Pinpoint the cell where the given text exists, returning its [x, y] midpoint coordinate. 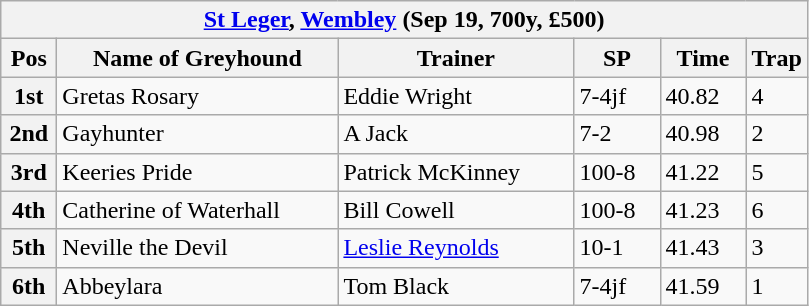
Leslie Reynolds [456, 248]
1 [776, 286]
Bill Cowell [456, 210]
6 [776, 210]
St Leger, Wembley (Sep 19, 700y, £500) [404, 20]
Catherine of Waterhall [198, 210]
Trainer [456, 58]
Patrick McKinney [456, 172]
A Jack [456, 134]
40.98 [703, 134]
Gretas Rosary [198, 96]
3 [776, 248]
Gayhunter [198, 134]
Pos [29, 58]
2 [776, 134]
10-1 [617, 248]
40.82 [703, 96]
4th [29, 210]
SP [617, 58]
Abbeylara [198, 286]
Neville the Devil [198, 248]
4 [776, 96]
Eddie Wright [456, 96]
6th [29, 286]
Name of Greyhound [198, 58]
41.43 [703, 248]
41.22 [703, 172]
2nd [29, 134]
5 [776, 172]
1st [29, 96]
3rd [29, 172]
41.23 [703, 210]
Tom Black [456, 286]
41.59 [703, 286]
Trap [776, 58]
7-2 [617, 134]
5th [29, 248]
Time [703, 58]
Keeries Pride [198, 172]
